Locate the cell with the specified text and output its [x, y] center coordinate. 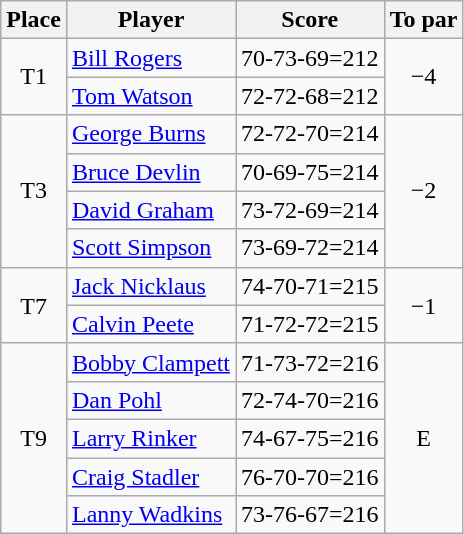
73-69-72=214 [310, 248]
To par [424, 20]
70-69-75=214 [310, 172]
72-74-70=216 [310, 400]
76-70-70=216 [310, 477]
Place [34, 20]
Dan Pohl [150, 400]
72-72-70=214 [310, 134]
T7 [34, 305]
Score [310, 20]
71-72-72=215 [310, 324]
Scott Simpson [150, 248]
Jack Nicklaus [150, 286]
70-73-69=212 [310, 58]
T1 [34, 77]
Bobby Clampett [150, 362]
Bruce Devlin [150, 172]
−2 [424, 191]
Lanny Wadkins [150, 515]
74-70-71=215 [310, 286]
74-67-75=216 [310, 438]
−1 [424, 305]
73-72-69=214 [310, 210]
David Graham [150, 210]
George Burns [150, 134]
Tom Watson [150, 96]
Larry Rinker [150, 438]
T9 [34, 438]
72-72-68=212 [310, 96]
Bill Rogers [150, 58]
71-73-72=216 [310, 362]
E [424, 438]
73-76-67=216 [310, 515]
−4 [424, 77]
T3 [34, 191]
Calvin Peete [150, 324]
Craig Stadler [150, 477]
Player [150, 20]
